Detect which cell encompasses the target text, then output its (X, Y) center coordinate. 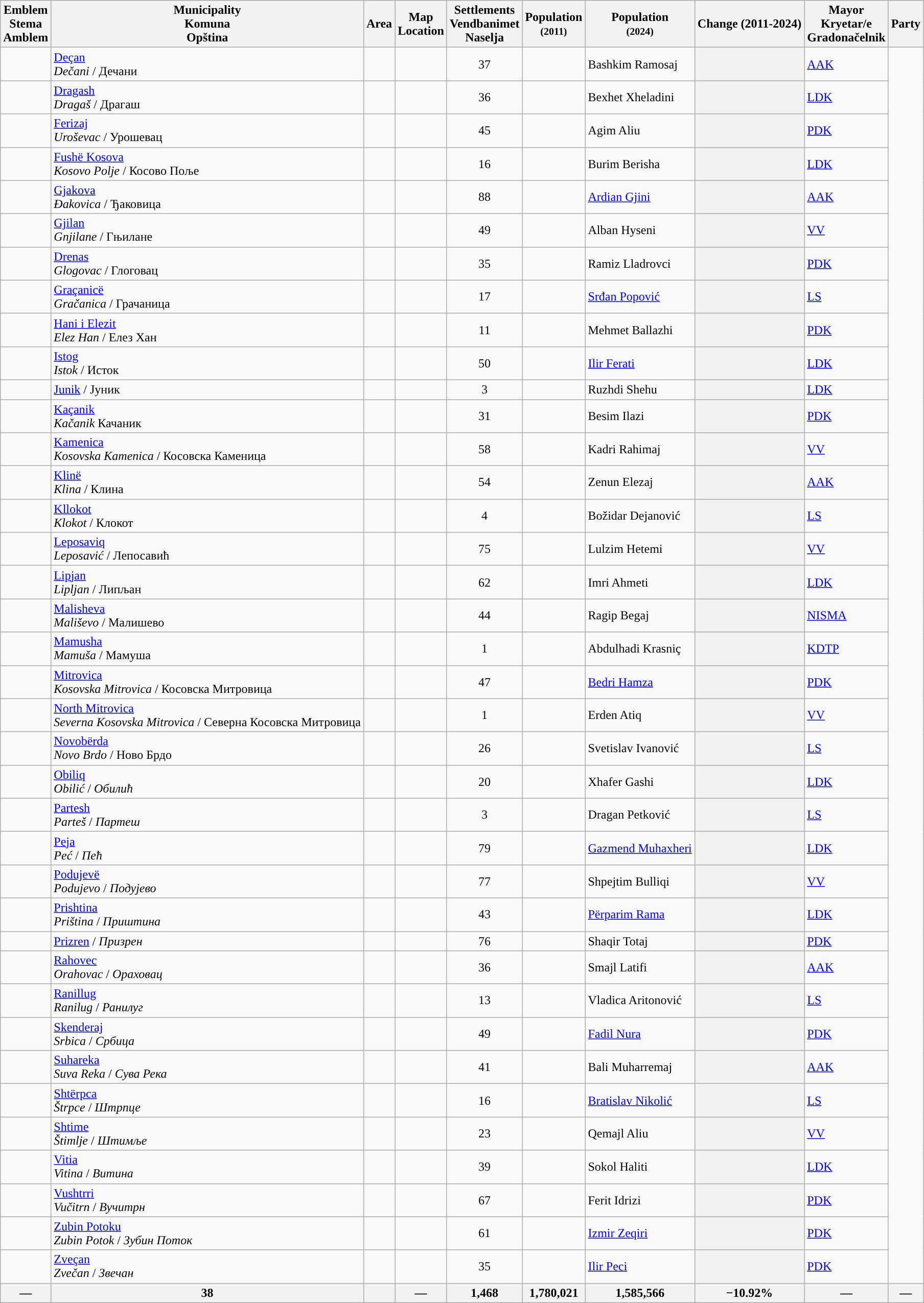
EmblemStemaAmblem (26, 24)
1,468 (484, 1293)
GraçanicëGračanica / Грачаница (207, 296)
ParteshParteš / Партеш (207, 815)
Ruzhdi Shehu (640, 389)
VitiaVitina / Витина (207, 1167)
Srđan Popović (640, 296)
Mehmet Ballazhi (640, 330)
11 (484, 330)
Smajl Latifi (640, 968)
SettlementsVendbanimetNaselja (484, 24)
Party (906, 24)
MayorKryetar/eGradonačelnik (846, 24)
47 (484, 682)
KamenicaKosovska Kamenica / Косовска Каменица (207, 450)
Alban Hyseni (640, 230)
50 (484, 363)
75 (484, 549)
Hani i ElezitElez Han / Елез Хан (207, 330)
PrishtinaPriština / Приштина (207, 915)
LipjanLipljan / Липљан (207, 583)
58 (484, 450)
Zenun Elezaj (640, 482)
Sokol Haliti (640, 1167)
DeçanDečani / Дечани (207, 64)
45 (484, 131)
13 (484, 1000)
Ragip Begaj (640, 615)
Izmir Zeqiri (640, 1234)
54 (484, 482)
PejaPeć / Пећ (207, 848)
ShtërpcaŠtrpce / Штрпце (207, 1101)
Zubin PotokuZubin Potok / Зубин Поток (207, 1234)
MunicipalityKomunaOpština (207, 24)
Agim Aliu (640, 131)
Ardian Gjini (640, 197)
67 (484, 1200)
ObiliqObilić / Обилић (207, 782)
Population(2024) (640, 24)
Fushë KosovaKosovo Polje / Косово Поље (207, 164)
4 (484, 516)
RanillugRanilug / Ранилуг (207, 1000)
KlinëKlina / Клина (207, 482)
17 (484, 296)
DragashDragaš / Драгаш (207, 97)
ShtimeŠtimlje / Штимље (207, 1133)
Population(2011) (554, 24)
61 (484, 1234)
62 (484, 583)
MalishevaMališevo / Малишево (207, 615)
ZveçanZvečan / Звечан (207, 1266)
Shaqir Totaj (640, 941)
Bashkim Ramosaj (640, 64)
Përparim Rama (640, 915)
GjakovaĐakovica / Ђаковица (207, 197)
Bedri Hamza (640, 682)
LeposaviqLeposavić / Лепосавић (207, 549)
Bali Muharremaj (640, 1067)
Junik / Јуник (207, 389)
Ramiz Lladrovci (640, 264)
Ferit Idrizi (640, 1200)
38 (207, 1293)
Božidar Dejanović (640, 516)
FerizajUroševac / Урошевац (207, 131)
KllokotKlokot / Клокот (207, 516)
SkenderajSrbica / Србица (207, 1034)
Fadil Nura (640, 1034)
KDTP (846, 649)
Dragan Petković (640, 815)
44 (484, 615)
IstogIstok / Исток (207, 363)
88 (484, 197)
1,780,021 (554, 1293)
Shpejtim Bulliqi (640, 881)
RahovecOrahovac / Ораховац (207, 968)
Vladica Aritonović (640, 1000)
Erden Atiq (640, 715)
Change (2011-2024) (749, 24)
MapLocation (421, 24)
Lulzim Hetemi (640, 549)
37 (484, 64)
39 (484, 1167)
Abdulhadi Krasniç (640, 649)
Ilir Ferati (640, 363)
Qemajl Aliu (640, 1133)
76 (484, 941)
MamushaMamuša / Мамуша (207, 649)
KaçanikKačanik Качаник (207, 416)
Prizren / Призрен (207, 941)
Xhafer Gashi (640, 782)
43 (484, 915)
Ilir Peci (640, 1266)
Gazmend Muhaxheri (640, 848)
23 (484, 1133)
MitrovicaKosovska Mitrovica / Косовска Митровица (207, 682)
1,585,566 (640, 1293)
NISMA (846, 615)
VushtrriVučitrn / Вучитрн (207, 1200)
Svetislav Ivanović (640, 748)
PodujevëPodujevo / Подујево (207, 881)
NovobërdaNovo Brdo / Ново Брдо (207, 748)
DrenasGlogovac / Глоговац (207, 264)
Besim Ilazi (640, 416)
31 (484, 416)
79 (484, 848)
GjilanGnjilane / Гњилане (207, 230)
Area (379, 24)
20 (484, 782)
North MitrovicaSeverna Kosovska Mitrovica / Северна Косовска Митровица (207, 715)
Kadri Rahimaj (640, 450)
77 (484, 881)
Imri Ahmeti (640, 583)
26 (484, 748)
SuharekaSuva Reka / Сува Река (207, 1067)
41 (484, 1067)
Bratislav Nikolić (640, 1101)
Bexhet Xheladini (640, 97)
−10.92% (749, 1293)
Burim Berisha (640, 164)
